Search for the cell housing the specified text and yield its [x, y] center coordinate. 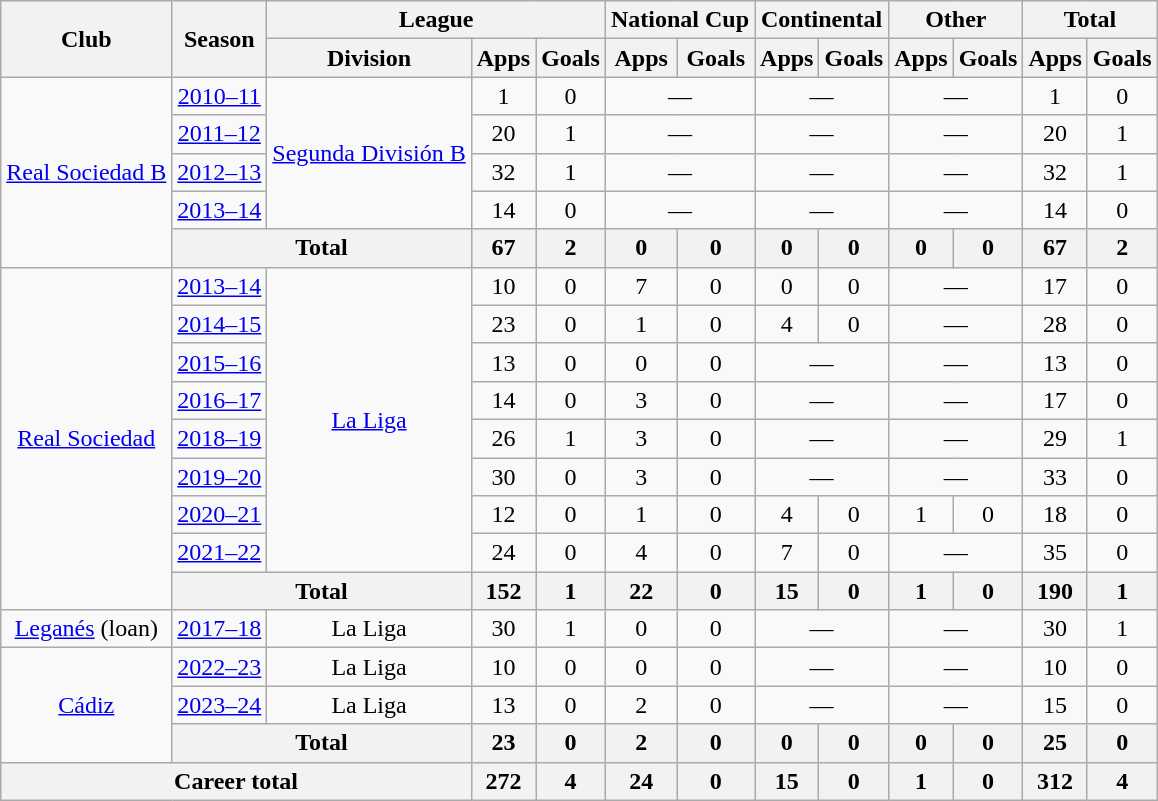
2011–12 [220, 134]
25 [1055, 743]
2018–19 [220, 438]
190 [1055, 591]
35 [1055, 553]
League [436, 20]
2016–17 [220, 400]
2019–20 [220, 477]
2015–16 [220, 362]
2014–15 [220, 324]
2017–18 [220, 629]
2012–13 [220, 172]
Other [956, 20]
28 [1055, 324]
Segunda División B [369, 153]
2023–24 [220, 705]
2020–21 [220, 515]
Division [369, 58]
National Cup [680, 20]
Cádiz [86, 705]
152 [503, 591]
Leganés (loan) [86, 629]
Continental [822, 20]
18 [1055, 515]
Career total [236, 781]
Season [220, 39]
22 [641, 591]
272 [503, 781]
2021–22 [220, 553]
33 [1055, 477]
29 [1055, 438]
12 [503, 515]
2022–23 [220, 667]
26 [503, 438]
Club [86, 39]
2010–11 [220, 96]
Real Sociedad [86, 438]
Real Sociedad B [86, 172]
312 [1055, 781]
